Determine the (X, Y) coordinate at the center of the cell enclosing the given text.  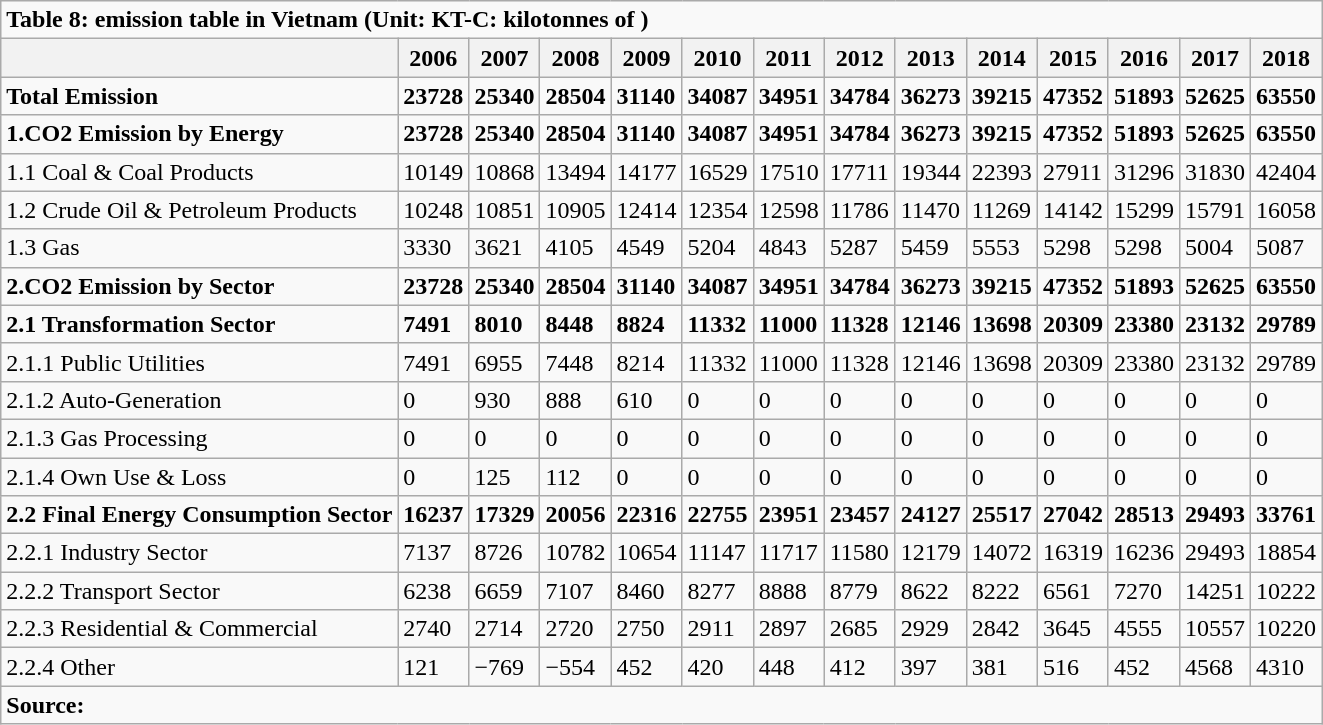
2897 (788, 629)
2.1.1 Public Utilities (200, 362)
2.1 Transformation Sector (200, 324)
2.2 Final Energy Consumption Sector (200, 515)
2911 (718, 629)
8448 (576, 324)
930 (504, 400)
15791 (1216, 210)
8824 (646, 324)
16236 (1144, 553)
4843 (788, 248)
12354 (718, 210)
2014 (1002, 58)
14177 (646, 172)
2016 (1144, 58)
10220 (1286, 629)
10149 (434, 172)
11580 (860, 553)
2714 (504, 629)
2009 (646, 58)
610 (646, 400)
10868 (504, 172)
2012 (860, 58)
2.1.4 Own Use & Loss (200, 477)
10782 (576, 553)
5204 (718, 248)
33761 (1286, 515)
4105 (576, 248)
27042 (1072, 515)
−554 (576, 667)
12179 (930, 553)
2740 (434, 629)
17711 (860, 172)
23457 (860, 515)
2.1.2 Auto-Generation (200, 400)
10654 (646, 553)
19344 (930, 172)
2011 (788, 58)
8214 (646, 362)
516 (1072, 667)
8888 (788, 591)
10248 (434, 210)
22316 (646, 515)
8277 (718, 591)
2.2.4 Other (200, 667)
2015 (1072, 58)
7448 (576, 362)
381 (1002, 667)
2720 (576, 629)
20056 (576, 515)
12598 (788, 210)
42404 (1286, 172)
2929 (930, 629)
16058 (1286, 210)
22393 (1002, 172)
2.2.1 Industry Sector (200, 553)
5004 (1216, 248)
7137 (434, 553)
397 (930, 667)
7107 (576, 591)
420 (718, 667)
22755 (718, 515)
3621 (504, 248)
25517 (1002, 515)
18854 (1286, 553)
8222 (1002, 591)
11470 (930, 210)
31830 (1216, 172)
13494 (576, 172)
16319 (1072, 553)
14072 (1002, 553)
17510 (788, 172)
4555 (1144, 629)
412 (860, 667)
14142 (1072, 210)
17329 (504, 515)
1.1 Coal & Coal Products (200, 172)
6955 (504, 362)
6659 (504, 591)
11269 (1002, 210)
112 (576, 477)
1.2 Crude Oil & Petroleum Products (200, 210)
2.2.3 Residential & Commercial (200, 629)
16237 (434, 515)
2010 (718, 58)
2842 (1002, 629)
7270 (1144, 591)
10222 (1286, 591)
3645 (1072, 629)
2007 (504, 58)
4568 (1216, 667)
5087 (1286, 248)
2.CO2 Emission by Sector (200, 286)
16529 (718, 172)
8460 (646, 591)
10557 (1216, 629)
8779 (860, 591)
4310 (1286, 667)
888 (576, 400)
2017 (1216, 58)
28513 (1144, 515)
1.CO2 Emission by Energy (200, 134)
10905 (576, 210)
31296 (1144, 172)
2685 (860, 629)
2013 (930, 58)
125 (504, 477)
6238 (434, 591)
14251 (1216, 591)
Total Emission (200, 96)
27911 (1072, 172)
8726 (504, 553)
12414 (646, 210)
4549 (646, 248)
Source: (662, 705)
2750 (646, 629)
Table 8: emission table in Vietnam (Unit: KT-C: kilotonnes of ) (662, 20)
−769 (504, 667)
5553 (1002, 248)
6561 (1072, 591)
2008 (576, 58)
5459 (930, 248)
11786 (860, 210)
1.3 Gas (200, 248)
8622 (930, 591)
2018 (1286, 58)
24127 (930, 515)
448 (788, 667)
121 (434, 667)
8010 (504, 324)
3330 (434, 248)
2.2.2 Transport Sector (200, 591)
23951 (788, 515)
2.1.3 Gas Processing (200, 438)
10851 (504, 210)
11717 (788, 553)
11147 (718, 553)
2006 (434, 58)
5287 (860, 248)
15299 (1144, 210)
